Provide the (X, Y) coordinate of the cell's center where the given text is located.  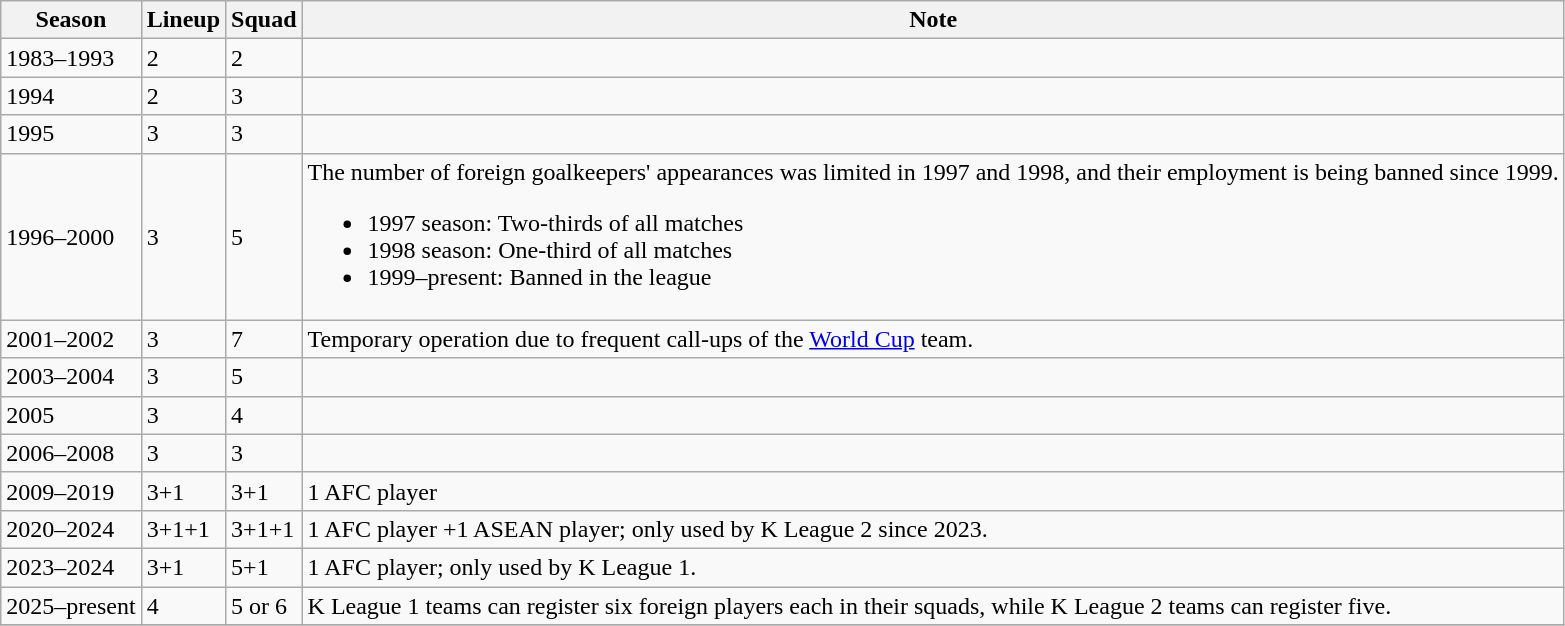
2001–2002 (71, 339)
2023–2024 (71, 567)
5+1 (264, 567)
7 (264, 339)
Temporary operation due to frequent call-ups of the World Cup team. (933, 339)
2006–2008 (71, 453)
2003–2004 (71, 377)
Lineup (183, 20)
1 AFC player +1 ASEAN player; only used by K League 2 since 2023. (933, 529)
1994 (71, 96)
1996–2000 (71, 236)
2009–2019 (71, 491)
1995 (71, 134)
K League 1 teams can register six foreign players each in their squads, while K League 2 teams can register five. (933, 605)
Squad (264, 20)
1 AFC player; only used by K League 1. (933, 567)
2025–present (71, 605)
Note (933, 20)
5 or 6 (264, 605)
2020–2024 (71, 529)
2005 (71, 415)
Season (71, 20)
1983–1993 (71, 58)
1 AFC player (933, 491)
